Extract the (x, y) coordinate from the center of the cell holding the provided text.  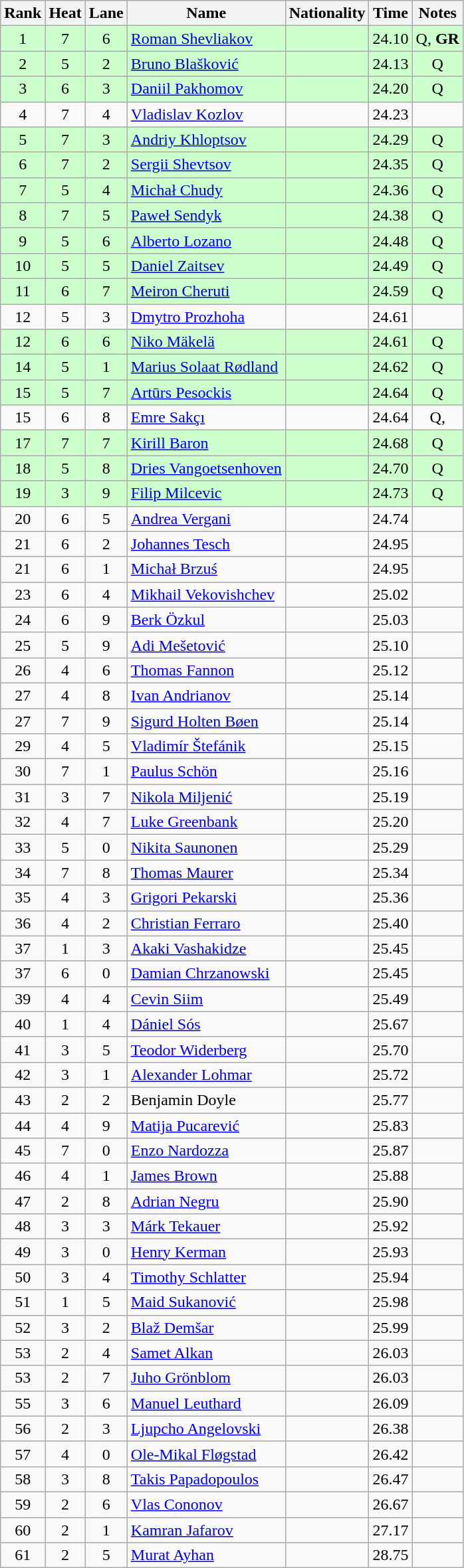
51 (23, 1302)
24.49 (391, 266)
Alberto Lozano (206, 240)
61 (23, 1555)
Juho Grönblom (206, 1378)
26.67 (391, 1504)
Name (206, 13)
Rank (23, 13)
49 (23, 1252)
24.35 (391, 165)
Paulus Schön (206, 772)
30 (23, 772)
Dániel Sós (206, 1024)
25.93 (391, 1252)
Artūrs Pesockis (206, 392)
Maid Sukanović (206, 1302)
Blaž Demšar (206, 1328)
39 (23, 999)
25.67 (391, 1024)
32 (23, 822)
60 (23, 1529)
Samet Alkan (206, 1353)
Q, GR (437, 39)
25.88 (391, 1176)
Nikola Miljenić (206, 797)
10 (23, 266)
43 (23, 1100)
24.13 (391, 64)
Paweł Sendyk (206, 215)
25.34 (391, 873)
Teodor Widerberg (206, 1049)
57 (23, 1454)
29 (23, 746)
25.12 (391, 670)
59 (23, 1504)
25.90 (391, 1201)
25.99 (391, 1328)
Lane (106, 13)
35 (23, 898)
Enzo Nardozza (206, 1151)
Andrea Vergani (206, 519)
23 (23, 594)
Benjamin Doyle (206, 1100)
24.20 (391, 89)
24.29 (391, 139)
47 (23, 1201)
24.38 (391, 215)
Christian Ferraro (206, 923)
Thomas Fannon (206, 670)
Matija Pucarević (206, 1126)
Murat Ayhan (206, 1555)
Michał Chudy (206, 190)
55 (23, 1403)
25.92 (391, 1227)
17 (23, 443)
Adrian Negru (206, 1201)
Damian Chrzanowski (206, 974)
58 (23, 1479)
Q, (437, 418)
24.48 (391, 240)
25.87 (391, 1151)
26.42 (391, 1454)
Manuel Leuthard (206, 1403)
26.09 (391, 1403)
24 (23, 620)
Nikita Saunonen (206, 847)
25 (23, 645)
25.02 (391, 594)
11 (23, 291)
Mikhail Vekovishchev (206, 594)
Márk Tekauer (206, 1227)
Michał Brzuś (206, 569)
Niko Mäkelä (206, 342)
50 (23, 1277)
40 (23, 1024)
14 (23, 367)
Luke Greenbank (206, 822)
Notes (437, 13)
33 (23, 847)
Cevin Siim (206, 999)
Andriy Khloptsov (206, 139)
27.17 (391, 1529)
25.10 (391, 645)
Ljupcho Angelovski (206, 1429)
24.10 (391, 39)
25.19 (391, 797)
Ole-Mikal Fløgstad (206, 1454)
25.29 (391, 847)
Berk Özkul (206, 620)
36 (23, 923)
James Brown (206, 1176)
Filip Milcevic (206, 493)
26 (23, 670)
25.94 (391, 1277)
Meiron Cheruti (206, 291)
24.73 (391, 493)
24.23 (391, 114)
24.59 (391, 291)
28.75 (391, 1555)
Time (391, 13)
26.47 (391, 1479)
26.38 (391, 1429)
Takis Papadopoulos (206, 1479)
Ivan Andrianov (206, 695)
25.36 (391, 898)
Adi Mešetović (206, 645)
41 (23, 1049)
25.40 (391, 923)
52 (23, 1328)
24.36 (391, 190)
20 (23, 519)
Timothy Schlatter (206, 1277)
25.83 (391, 1126)
Akaki Vashakidze (206, 948)
25.15 (391, 746)
18 (23, 468)
25.49 (391, 999)
Sigurd Holten Bøen (206, 721)
19 (23, 493)
Bruno Blašković (206, 64)
31 (23, 797)
25.20 (391, 822)
Daniel Zaitsev (206, 266)
25.70 (391, 1049)
25.98 (391, 1302)
Kirill Baron (206, 443)
56 (23, 1429)
Dmytro Prozhoha (206, 317)
Dries Vangoetsenhoven (206, 468)
24.68 (391, 443)
Kamran Jafarov (206, 1529)
25.72 (391, 1075)
45 (23, 1151)
46 (23, 1176)
34 (23, 873)
Nationality (327, 13)
Vlas Cononov (206, 1504)
Emre Sakçı (206, 418)
Alexander Lohmar (206, 1075)
25.77 (391, 1100)
Vladislav Kozlov (206, 114)
Roman Shevliakov (206, 39)
Daniil Pakhomov (206, 89)
Henry Kerman (206, 1252)
25.03 (391, 620)
Johannes Tesch (206, 544)
Thomas Maurer (206, 873)
Marius Solaat Rødland (206, 367)
48 (23, 1227)
Grigori Pekarski (206, 898)
Vladimír Štefánik (206, 746)
42 (23, 1075)
25.16 (391, 772)
24.74 (391, 519)
Sergii Shevtsov (206, 165)
24.62 (391, 367)
24.70 (391, 468)
44 (23, 1126)
Heat (65, 13)
